Output the [x, y] coordinate of the center of the cell containing the given text.  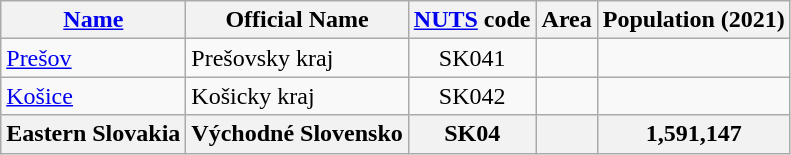
Name [94, 20]
NUTS code [472, 20]
SK041 [472, 58]
Prešovsky kraj [297, 58]
SK042 [472, 96]
Official Name [297, 20]
SK04 [472, 134]
Prešov [94, 58]
Košice [94, 96]
1,591,147 [694, 134]
Východné Slovensko [297, 134]
Košicky kraj [297, 96]
Area [566, 20]
Eastern Slovakia [94, 134]
Population (2021) [694, 20]
